Detect which cell encompasses the target text, then output its (X, Y) center coordinate. 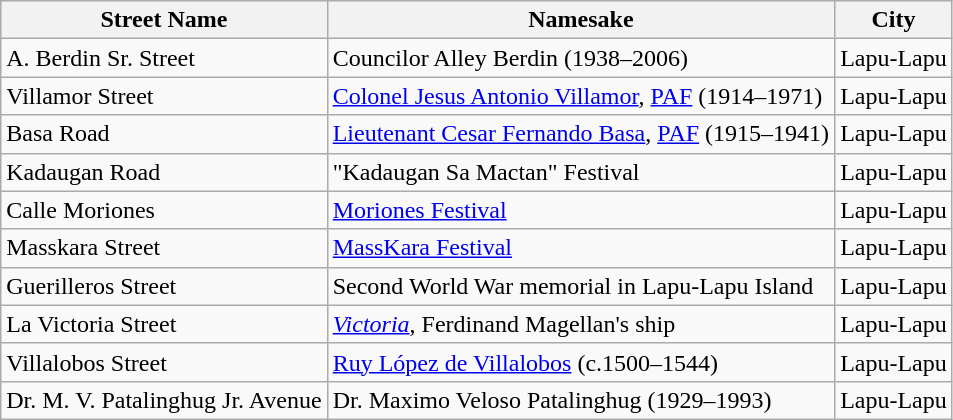
City (894, 20)
Villamor Street (164, 96)
Street Name (164, 20)
Second World War memorial in Lapu-Lapu Island (580, 286)
Namesake (580, 20)
Guerilleros Street (164, 286)
Victoria, Ferdinand Magellan's ship (580, 324)
A. Berdin Sr. Street (164, 58)
Ruy López de Villalobos (c.1500–1544) (580, 362)
Masskara Street (164, 248)
Moriones Festival (580, 210)
Councilor Alley Berdin (1938–2006) (580, 58)
Kadaugan Road (164, 172)
Colonel Jesus Antonio Villamor, PAF (1914–1971) (580, 96)
Basa Road (164, 134)
Dr. Maximo Veloso Patalinghug (1929–1993) (580, 400)
MassKara Festival (580, 248)
Dr. M. V. Patalinghug Jr. Avenue (164, 400)
Calle Moriones (164, 210)
La Victoria Street (164, 324)
Lieutenant Cesar Fernando Basa, PAF (1915–1941) (580, 134)
"Kadaugan Sa Mactan" Festival (580, 172)
Villalobos Street (164, 362)
